Output the (x, y) coordinate of the center of the cell containing the given text.  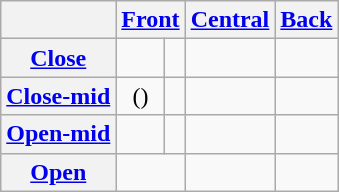
Open (58, 172)
Open-mid (58, 134)
() (140, 96)
Front (150, 20)
Back (306, 20)
Close (58, 58)
Close-mid (58, 96)
Central (230, 20)
